Capture the cell that displays the provided text and extract its (X, Y) central coordinate. 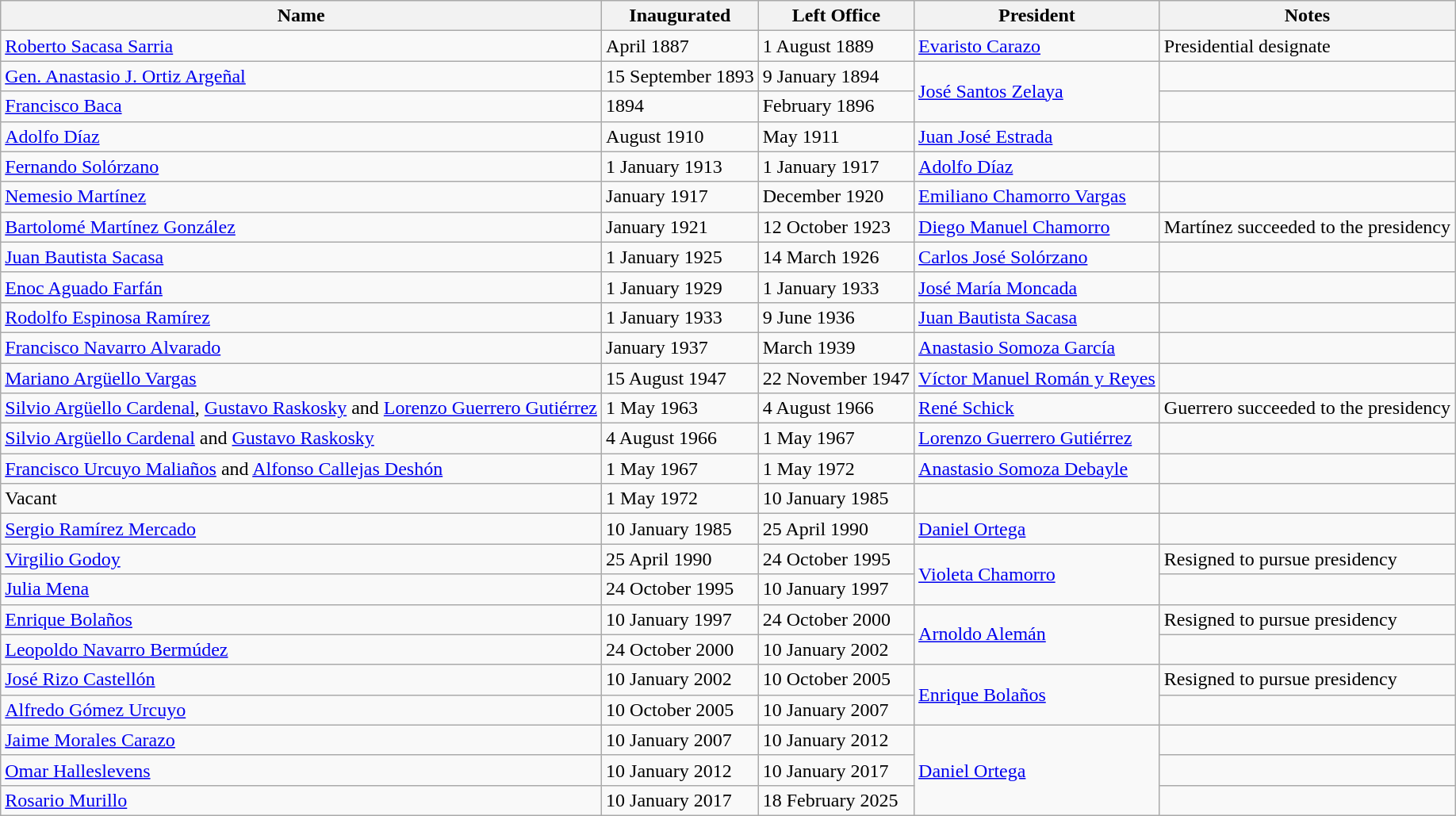
April 1887 (680, 46)
Alfredo Gómez Urcuyo (301, 710)
18 February 2025 (836, 800)
Rodolfo Espinosa Ramírez (301, 317)
Francisco Navarro Alvarado (301, 347)
Roberto Sacasa Sarria (301, 46)
Lorenzo Guerrero Gutiérrez (1037, 439)
Emiliano Chamorro Vargas (1037, 197)
1 January 1917 (836, 167)
Virgilio Godoy (301, 559)
Julia Mena (301, 589)
Leopoldo Navarro Bermúdez (301, 649)
Mariano Argüello Vargas (301, 378)
Presidential designate (1307, 46)
Francisco Baca (301, 106)
February 1896 (836, 106)
1 January 1913 (680, 167)
January 1937 (680, 347)
Silvio Argüello Cardenal and Gustavo Raskosky (301, 439)
15 August 1947 (680, 378)
August 1910 (680, 136)
Silvio Argüello Cardenal, Gustavo Raskosky and Lorenzo Guerrero Gutiérrez (301, 408)
January 1917 (680, 197)
15 September 1893 (680, 76)
Martínez succeeded to the presidency (1307, 227)
René Schick (1037, 408)
December 1920 (836, 197)
Enoc Aguado Farfán (301, 287)
Guerrero succeeded to the presidency (1307, 408)
Evaristo Carazo (1037, 46)
Anastasio Somoza García (1037, 347)
Violeta Chamorro (1037, 574)
1 August 1889 (836, 46)
1 January 1929 (680, 287)
Sergio Ramírez Mercado (301, 529)
President (1037, 16)
José Santos Zelaya (1037, 91)
14 March 1926 (836, 257)
Juan José Estrada (1037, 136)
Diego Manuel Chamorro (1037, 227)
Gen. Anastasio J. Ortiz Argeñal (301, 76)
1 May 1963 (680, 408)
Carlos José Solórzano (1037, 257)
January 1921 (680, 227)
Omar Halleslevens (301, 770)
Left Office (836, 16)
Francisco Urcuyo Maliaños and Alfonso Callejas Deshón (301, 469)
Rosario Murillo (301, 800)
1894 (680, 106)
22 November 1947 (836, 378)
Inaugurated (680, 16)
May 1911 (836, 136)
Anastasio Somoza Debayle (1037, 469)
Fernando Solórzano (301, 167)
Vacant (301, 499)
Jaime Morales Carazo (301, 740)
Name (301, 16)
1 January 1925 (680, 257)
Notes (1307, 16)
José Rizo Castellón (301, 680)
Víctor Manuel Román y Reyes (1037, 378)
José María Moncada (1037, 287)
9 January 1894 (836, 76)
12 October 1923 (836, 227)
Arnoldo Alemán (1037, 634)
Nemesio Martínez (301, 197)
Bartolomé Martínez González (301, 227)
March 1939 (836, 347)
9 June 1936 (836, 317)
